Identify which cell holds the provided text, then report its [x, y] central coordinate. 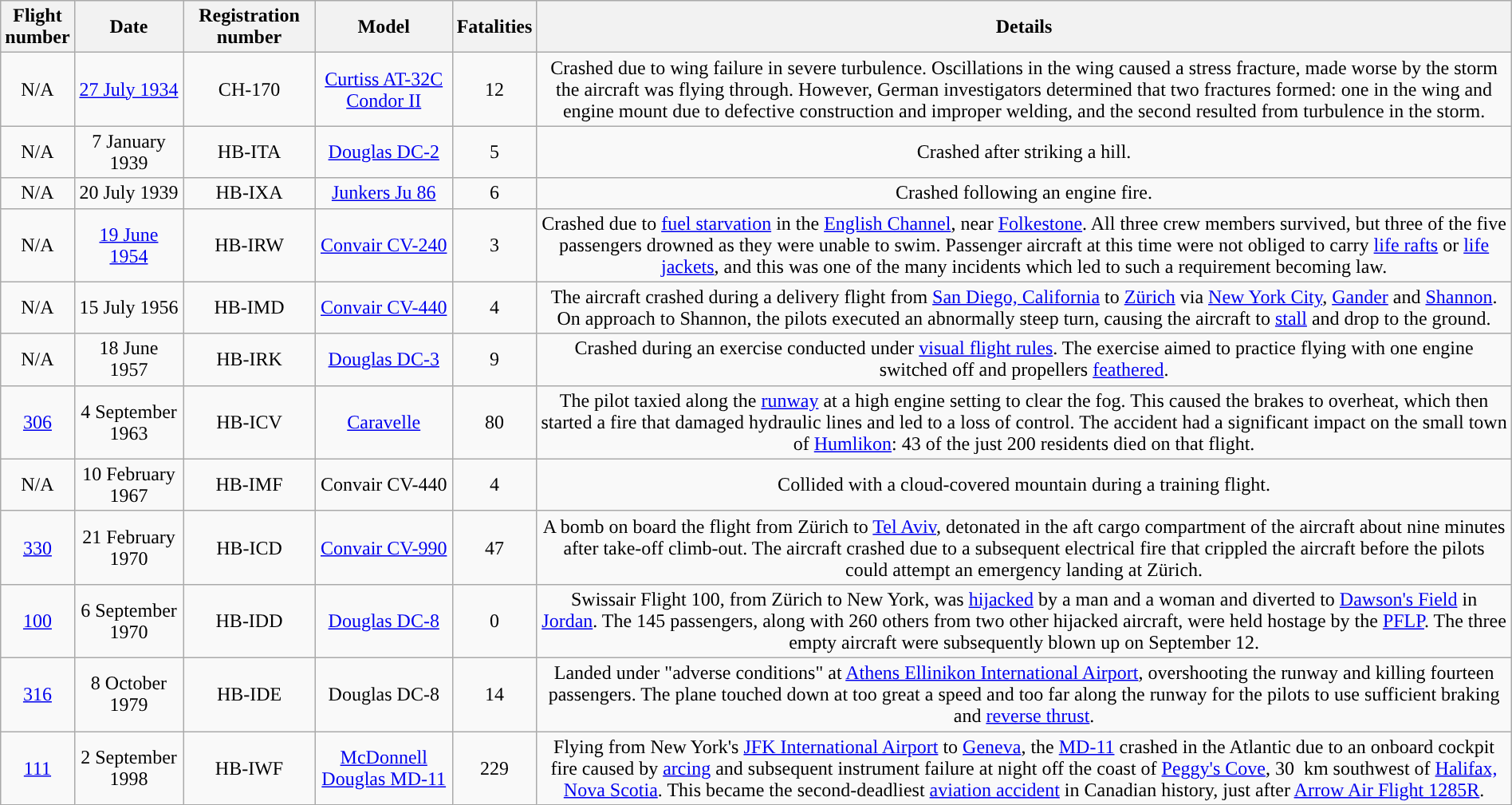
9 [494, 359]
Curtiss AT-32C Condor II [384, 89]
Crashed after striking a hill. [1024, 152]
Convair CV-240 [384, 245]
HB-ICV [250, 422]
47 [494, 547]
HB-IMF [250, 485]
15 July 1956 [129, 308]
6 September 1970 [129, 621]
3 [494, 245]
111 [37, 768]
Collided with a cloud-covered mountain during a training flight. [1024, 485]
Details [1024, 27]
HB-IXA [250, 193]
Convair CV-990 [384, 547]
Caravelle [384, 422]
McDonnell Douglas MD-11 [384, 768]
Douglas DC-3 [384, 359]
80 [494, 422]
229 [494, 768]
HB-IDE [250, 694]
4 September 1963 [129, 422]
Registration number [250, 27]
HB-ICD [250, 547]
HB-IMD [250, 308]
Douglas DC-2 [384, 152]
0 [494, 621]
Model [384, 27]
6 [494, 193]
2 September 1998 [129, 768]
12 [494, 89]
316 [37, 694]
10 February 1967 [129, 485]
Flightnumber [37, 27]
Crashed following an engine fire. [1024, 193]
21 February 1970 [129, 547]
CH-170 [250, 89]
7 January 1939 [129, 152]
20 July 1939 [129, 193]
Fatalities [494, 27]
8 October 1979 [129, 694]
330 [37, 547]
306 [37, 422]
Junkers Ju 86 [384, 193]
18 June 1957 [129, 359]
27 July 1934 [129, 89]
HB-IDD [250, 621]
HB-ITA [250, 152]
Date [129, 27]
HB-IRK [250, 359]
HB-IRW [250, 245]
HB-IWF [250, 768]
100 [37, 621]
19 June 1954 [129, 245]
14 [494, 694]
5 [494, 152]
